From the cell containing the given text, extract its center point as [x, y] coordinate. 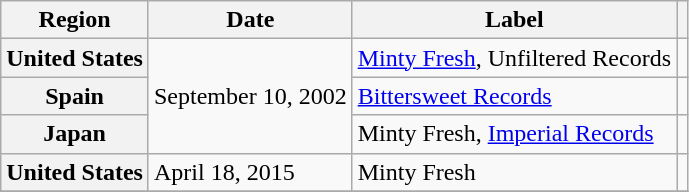
Minty Fresh, Unfiltered Records [514, 58]
Label [514, 20]
Japan [75, 134]
Minty Fresh [514, 172]
Date [250, 20]
Minty Fresh, Imperial Records [514, 134]
September 10, 2002 [250, 96]
Region [75, 20]
Bittersweet Records [514, 96]
April 18, 2015 [250, 172]
Spain [75, 96]
